Search for the cell housing the specified text and yield its [x, y] center coordinate. 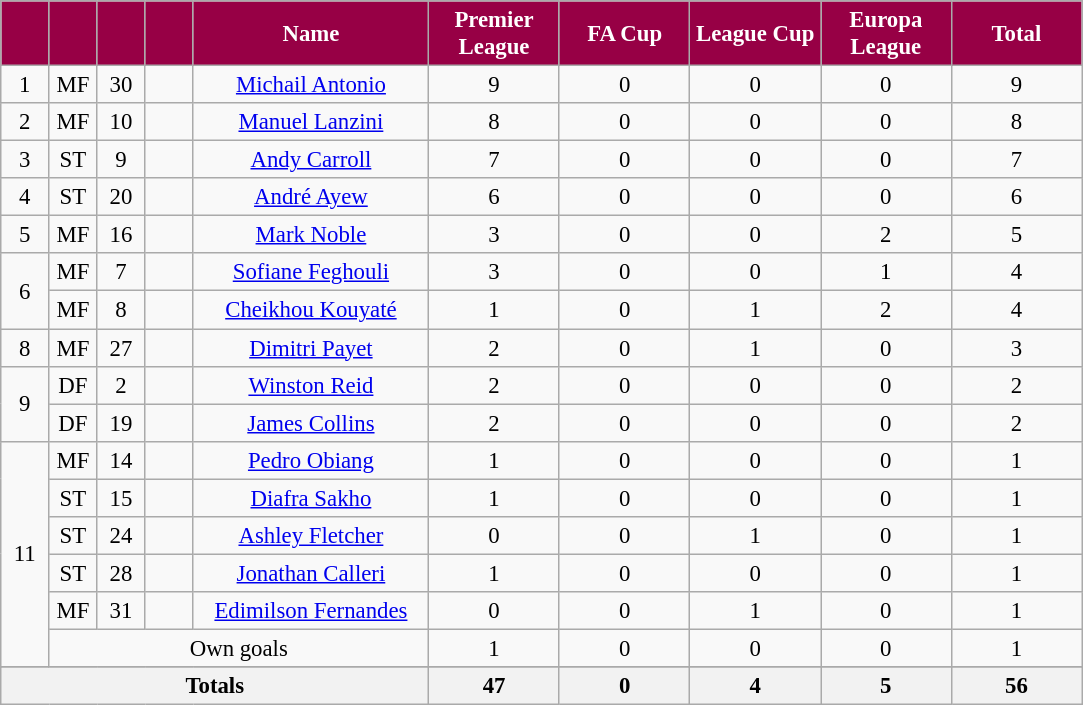
André Ayew [311, 197]
11 [25, 554]
15 [121, 498]
16 [121, 235]
30 [121, 85]
Andy Carroll [311, 160]
10 [121, 122]
14 [121, 460]
Europa League [886, 34]
47 [494, 686]
Name [311, 34]
Premier League [494, 34]
Jonathan Calleri [311, 573]
28 [121, 573]
24 [121, 536]
Sofiane Feghouli [311, 273]
Manuel Lanzini [311, 122]
Winston Reid [311, 385]
31 [121, 611]
League Cup [756, 34]
Dimitri Payet [311, 348]
Total [1016, 34]
27 [121, 348]
56 [1016, 686]
Michail Antonio [311, 85]
Ashley Fletcher [311, 536]
Edimilson Fernandes [311, 611]
19 [121, 423]
Mark Noble [311, 235]
20 [121, 197]
Totals [215, 686]
James Collins [311, 423]
FA Cup [624, 34]
Diafra Sakho [311, 498]
Own goals [239, 648]
Cheikhou Kouyaté [311, 310]
Pedro Obiang [311, 460]
